Determine the (X, Y) coordinate at the center of the cell enclosing the given text.  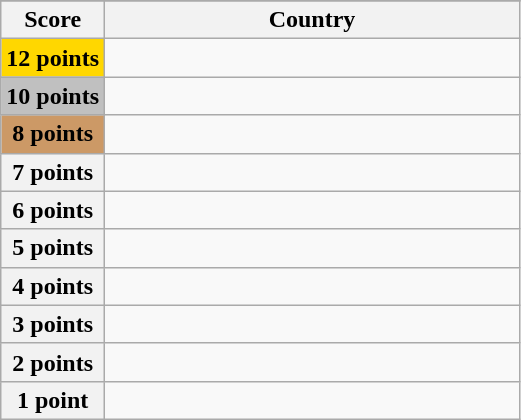
10 points (53, 96)
7 points (53, 172)
4 points (53, 286)
1 point (53, 400)
2 points (53, 362)
5 points (53, 248)
3 points (53, 324)
6 points (53, 210)
Score (53, 20)
Country (312, 20)
12 points (53, 58)
8 points (53, 134)
